Determine the [x, y] coordinate at the center of the cell enclosing the given text.  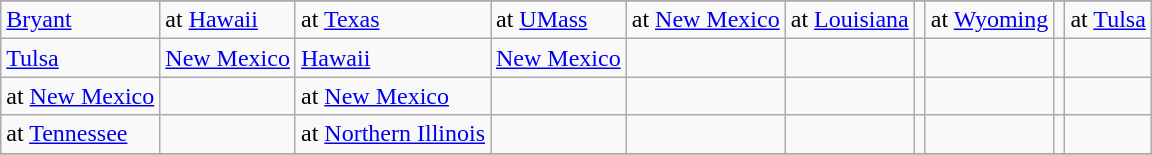
at Hawaii [228, 20]
Bryant [80, 20]
at Texas [392, 20]
Tulsa [80, 58]
at Northern Illinois [392, 134]
at Wyoming [990, 20]
at Tulsa [1108, 20]
Hawaii [392, 58]
at Tennessee [80, 134]
at Louisiana [850, 20]
at UMass [558, 20]
